Find where the given text appears and provide that cell's center as (x, y) coordinate. 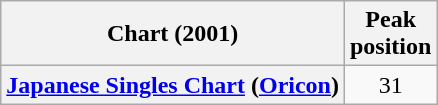
Japanese Singles Chart (Oricon) (173, 85)
Chart (2001) (173, 34)
31 (390, 85)
Peakposition (390, 34)
